Search for the cell housing the specified text and yield its [X, Y] center coordinate. 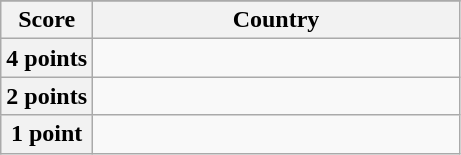
4 points [47, 58]
Score [47, 20]
1 point [47, 134]
Country [276, 20]
2 points [47, 96]
